Return (X, Y) of the center of cell containing provided text 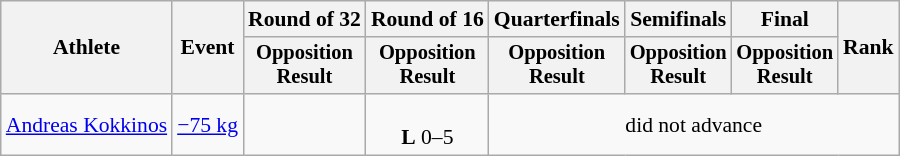
Event (208, 48)
Semifinals (678, 19)
Rank (868, 48)
Andreas Kokkinos (86, 124)
Athlete (86, 48)
did not advance (694, 124)
L 0–5 (428, 124)
Round of 32 (304, 19)
Quarterfinals (557, 19)
Final (784, 19)
Round of 16 (428, 19)
−75 kg (208, 124)
